Scan for the cell matching the given text and deliver its (x, y) coordinate at center. 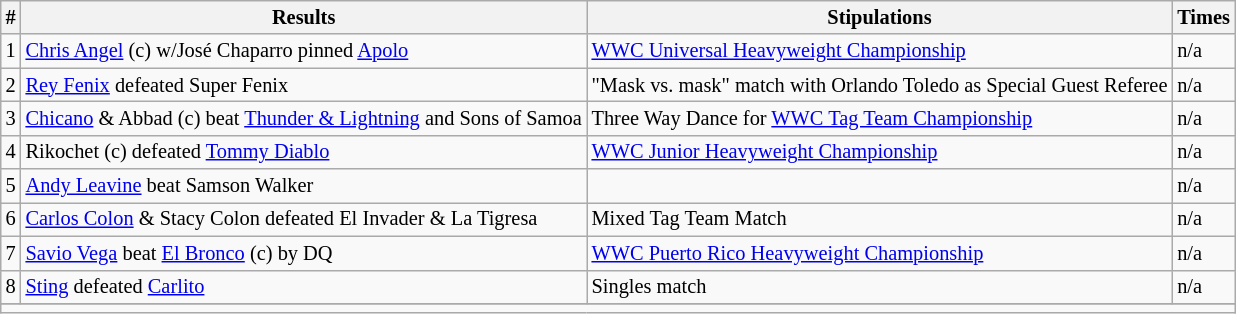
8 (11, 287)
Chris Angel (c) w/José Chaparro pinned Apolo (304, 51)
WWC Puerto Rico Heavyweight Championship (880, 253)
# (11, 17)
Chicano & Abbad (c) beat Thunder & Lightning and Sons of Samoa (304, 118)
Carlos Colon & Stacy Colon defeated El Invader & La Tigresa (304, 219)
Savio Vega beat El Bronco (c) by DQ (304, 253)
1 (11, 51)
"Mask vs. mask" match with Orlando Toledo as Special Guest Referee (880, 85)
Sting defeated Carlito (304, 287)
4 (11, 152)
WWC Universal Heavyweight Championship (880, 51)
Rey Fenix defeated Super Fenix (304, 85)
2 (11, 85)
Three Way Dance for WWC Tag Team Championship (880, 118)
Times (1204, 17)
Rikochet (c) defeated Tommy Diablo (304, 152)
5 (11, 186)
WWC Junior Heavyweight Championship (880, 152)
Singles match (880, 287)
Stipulations (880, 17)
6 (11, 219)
3 (11, 118)
7 (11, 253)
Mixed Tag Team Match (880, 219)
Results (304, 17)
Andy Leavine beat Samson Walker (304, 186)
